For the text-containing cell, return its midpoint in [x, y] coordinate format. 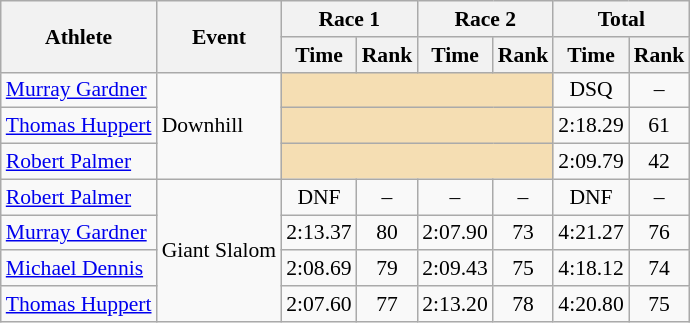
2:07.60 [318, 304]
2:09.43 [454, 269]
4:18.12 [590, 269]
77 [388, 304]
Downhill [220, 126]
Athlete [79, 36]
Race 2 [485, 19]
79 [388, 269]
Giant Slalom [220, 250]
2:13.20 [454, 304]
61 [660, 126]
2:18.29 [590, 126]
Michael Dennis [79, 269]
Event [220, 36]
DSQ [590, 90]
Race 1 [349, 19]
76 [660, 233]
2:09.79 [590, 162]
73 [524, 233]
80 [388, 233]
78 [524, 304]
2:08.69 [318, 269]
4:20.80 [590, 304]
2:07.90 [454, 233]
4:21.27 [590, 233]
2:13.37 [318, 233]
Total [621, 19]
74 [660, 269]
42 [660, 162]
